Locate the cell with the specified text and output its (X, Y) center coordinate. 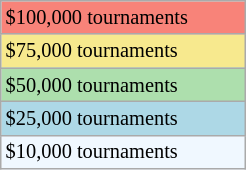
$10,000 tournaments (124, 152)
$50,000 tournaments (124, 85)
$100,000 tournaments (124, 17)
$75,000 tournaments (124, 51)
$25,000 tournaments (124, 118)
